Capture the cell that displays the provided text and extract its (X, Y) central coordinate. 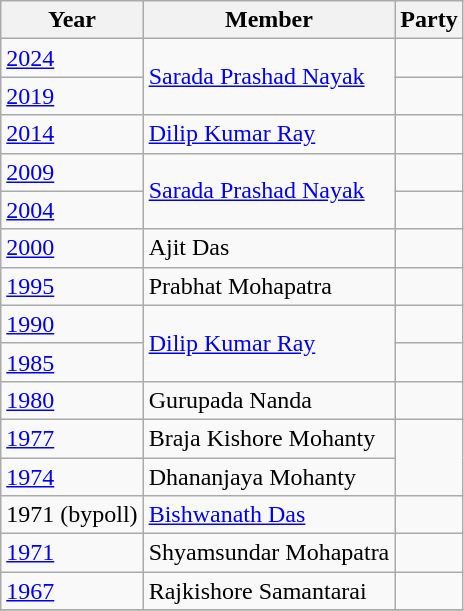
2004 (72, 210)
1971 (72, 553)
1967 (72, 591)
Party (429, 20)
2014 (72, 134)
1995 (72, 286)
1990 (72, 324)
1977 (72, 438)
Braja Kishore Mohanty (269, 438)
1980 (72, 400)
2009 (72, 172)
2000 (72, 248)
2019 (72, 96)
Ajit Das (269, 248)
1974 (72, 477)
2024 (72, 58)
Year (72, 20)
Gurupada Nanda (269, 400)
Rajkishore Samantarai (269, 591)
Bishwanath Das (269, 515)
Dhananjaya Mohanty (269, 477)
Shyamsundar Mohapatra (269, 553)
Prabhat Mohapatra (269, 286)
Member (269, 20)
1985 (72, 362)
1971 (bypoll) (72, 515)
